Return (X, Y) of the center of cell containing provided text 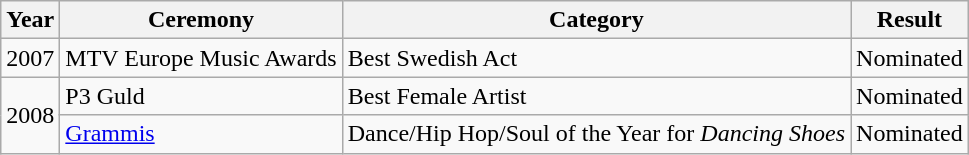
Best Swedish Act (596, 58)
2008 (30, 115)
Ceremony (201, 20)
2007 (30, 58)
Best Female Artist (596, 96)
Grammis (201, 134)
Result (910, 20)
MTV Europe Music Awards (201, 58)
Category (596, 20)
P3 Guld (201, 96)
Year (30, 20)
Dance/Hip Hop/Soul of the Year for Dancing Shoes (596, 134)
